Return the (x, y) coordinate for the center point of the cell that contains the specified text.  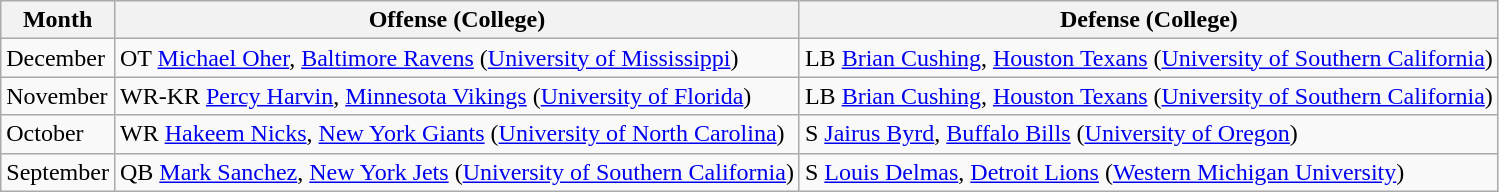
Month (58, 20)
WR Hakeem Nicks, New York Giants (University of North Carolina) (456, 134)
November (58, 96)
September (58, 172)
OT Michael Oher, Baltimore Ravens (University of Mississippi) (456, 58)
S Louis Delmas, Detroit Lions (Western Michigan University) (1148, 172)
Defense (College) (1148, 20)
S Jairus Byrd, Buffalo Bills (University of Oregon) (1148, 134)
WR-KR Percy Harvin, Minnesota Vikings (University of Florida) (456, 96)
Offense (College) (456, 20)
October (58, 134)
December (58, 58)
QB Mark Sanchez, New York Jets (University of Southern California) (456, 172)
